For the text-containing cell, return its midpoint in [X, Y] coordinate format. 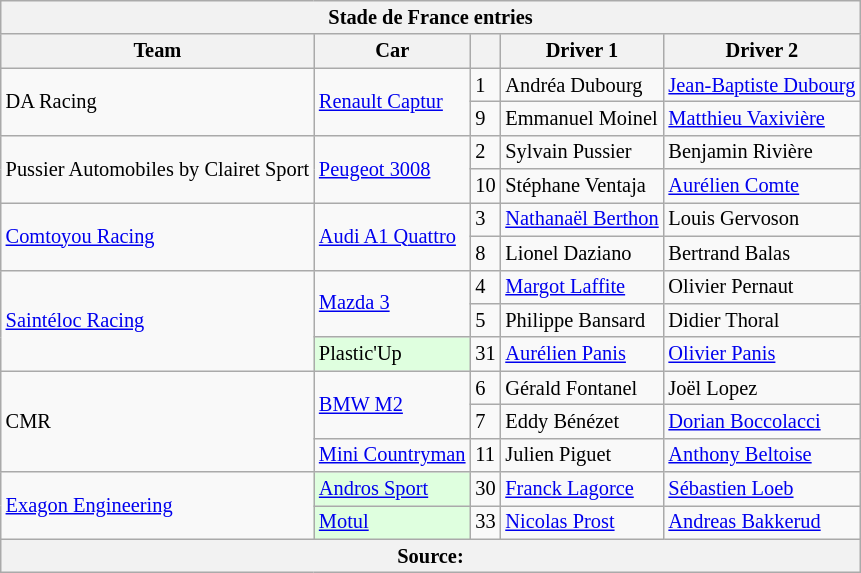
Franck Lagorce [582, 489]
2 [485, 152]
Eddy Bénézet [582, 421]
7 [485, 421]
Peugeot 3008 [392, 168]
Didier Thoral [762, 320]
Renault Captur [392, 102]
Philippe Bansard [582, 320]
Julien Piguet [582, 455]
Mazda 3 [392, 304]
33 [485, 522]
4 [485, 287]
5 [485, 320]
Margot Laffite [582, 287]
Plastic'Up [392, 354]
Audi A1 Quattro [392, 236]
8 [485, 253]
Sébastien Loeb [762, 489]
Louis Gervoson [762, 219]
Jean-Baptiste Dubourg [762, 85]
Anthony Beltoise [762, 455]
Source: [431, 556]
Driver 1 [582, 51]
Aurélien Panis [582, 354]
Dorian Boccolacci [762, 421]
Driver 2 [762, 51]
31 [485, 354]
Exagon Engineering [158, 506]
Gérald Fontanel [582, 388]
10 [485, 186]
Pussier Automobiles by Clairet Sport [158, 168]
Matthieu Vaxivière [762, 118]
Andreas Bakkerud [762, 522]
Car [392, 51]
Sylvain Pussier [582, 152]
9 [485, 118]
Benjamin Rivière [762, 152]
Stade de France entries [431, 17]
Stéphane Ventaja [582, 186]
Nicolas Prost [582, 522]
Motul [392, 522]
Joël Lopez [762, 388]
Saintéloc Racing [158, 320]
11 [485, 455]
30 [485, 489]
Emmanuel Moinel [582, 118]
DA Racing [158, 102]
Comtoyou Racing [158, 236]
3 [485, 219]
Aurélien Comte [762, 186]
6 [485, 388]
BMW M2 [392, 404]
Nathanaël Berthon [582, 219]
CMR [158, 422]
Bertrand Balas [762, 253]
Mini Countryman [392, 455]
Andréa Dubourg [582, 85]
Lionel Daziano [582, 253]
Andros Sport [392, 489]
Olivier Panis [762, 354]
1 [485, 85]
Team [158, 51]
Olivier Pernaut [762, 287]
